Provide the [X, Y] coordinate of the cell's center where the given text is located.  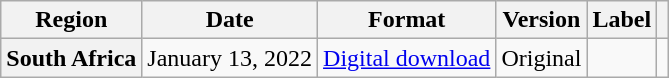
Format [407, 20]
Label [622, 20]
Region [72, 20]
Digital download [407, 58]
Version [542, 20]
Date [230, 20]
January 13, 2022 [230, 58]
Original [542, 58]
South Africa [72, 58]
